Capture the cell that displays the provided text and extract its [X, Y] central coordinate. 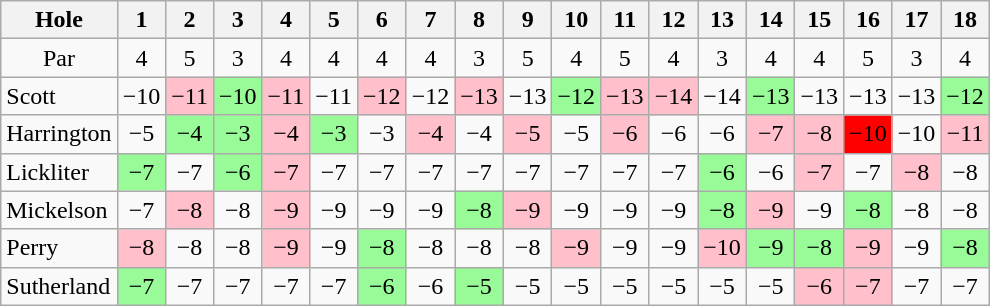
Par [59, 58]
14 [770, 20]
Hole [59, 20]
Mickelson [59, 210]
1 [142, 20]
10 [576, 20]
Perry [59, 248]
Lickliter [59, 172]
11 [626, 20]
15 [820, 20]
Harrington [59, 134]
Scott [59, 96]
8 [480, 20]
16 [868, 20]
Sutherland [59, 286]
2 [190, 20]
12 [674, 20]
7 [430, 20]
13 [722, 20]
17 [916, 20]
6 [382, 20]
18 [966, 20]
9 [528, 20]
